Return [x, y] of the center of cell containing provided text 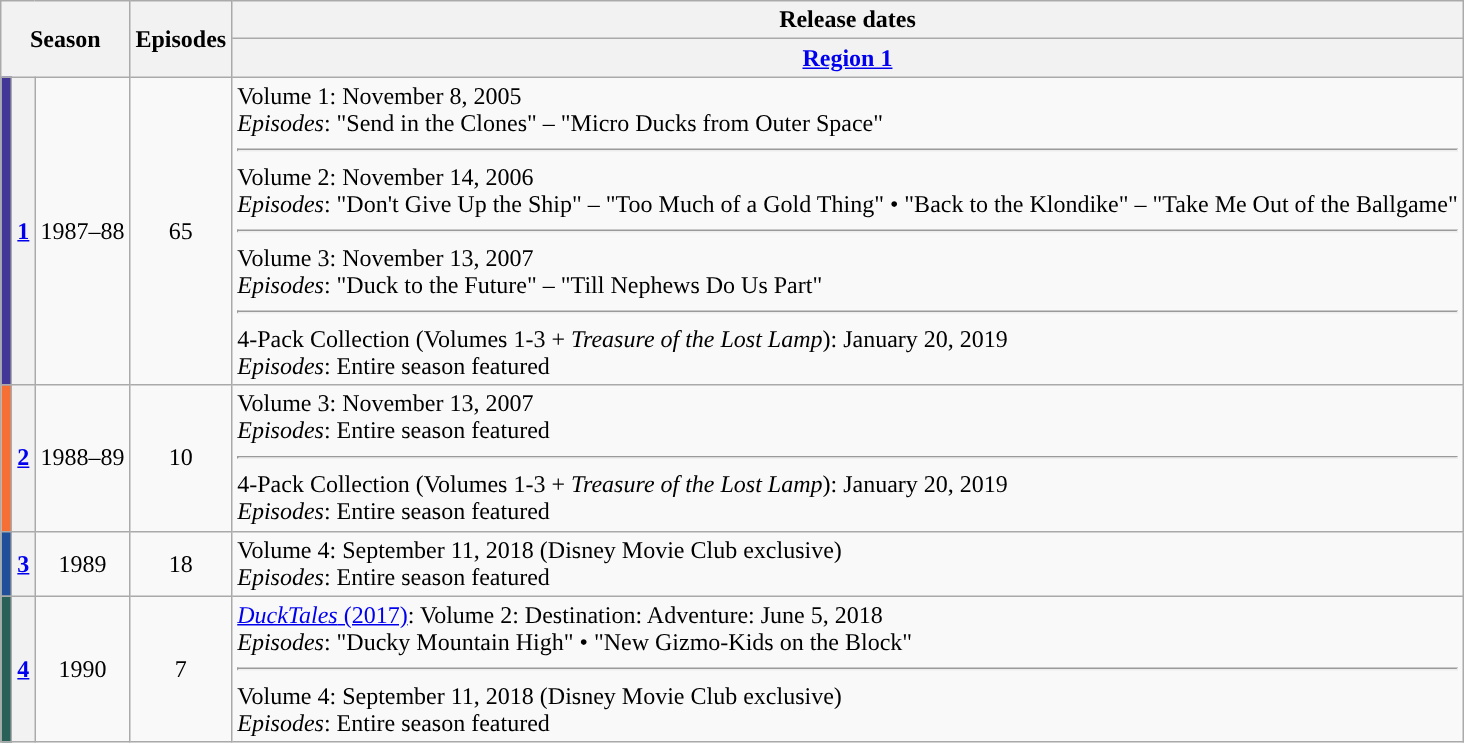
10 [181, 458]
1988–89 [82, 458]
1990 [82, 669]
1989 [82, 564]
1 [24, 231]
65 [181, 231]
7 [181, 669]
Release dates [848, 20]
3 [24, 564]
Region 1 [848, 58]
2 [24, 458]
Volume 4: September 11, 2018 (Disney Movie Club exclusive)Episodes: Entire season featured [848, 564]
Episodes [181, 39]
18 [181, 564]
Season [66, 39]
4 [24, 669]
1987–88 [82, 231]
